Extract the [X, Y] coordinate from the center of the cell holding the provided text.  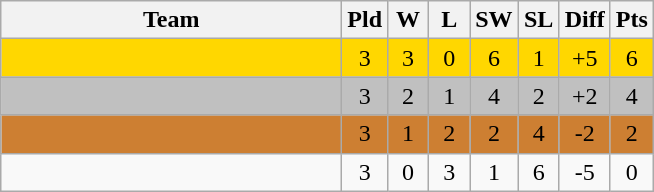
+5 [584, 58]
Team [172, 20]
-2 [584, 134]
W [408, 20]
Pld [365, 20]
SL [538, 20]
Diff [584, 20]
+2 [584, 96]
SW [494, 20]
-5 [584, 172]
Pts [632, 20]
L [450, 20]
